Return (x, y) of the center of cell containing provided text 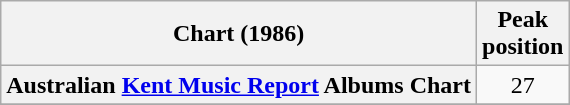
Peakposition (523, 34)
Chart (1986) (239, 34)
Australian Kent Music Report Albums Chart (239, 85)
27 (523, 85)
